Provide the (x, y) coordinate of the cell's center where the given text is located.  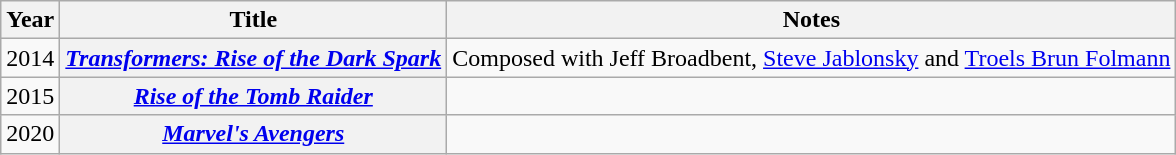
Transformers: Rise of the Dark Spark (254, 58)
Notes (812, 20)
Year (30, 20)
Title (254, 20)
2015 (30, 96)
Marvel's Avengers (254, 134)
Rise of the Tomb Raider (254, 96)
2020 (30, 134)
Composed with Jeff Broadbent, Steve Jablonsky and Troels Brun Folmann (812, 58)
2014 (30, 58)
